Identify which cell holds the provided text, then report its [x, y] central coordinate. 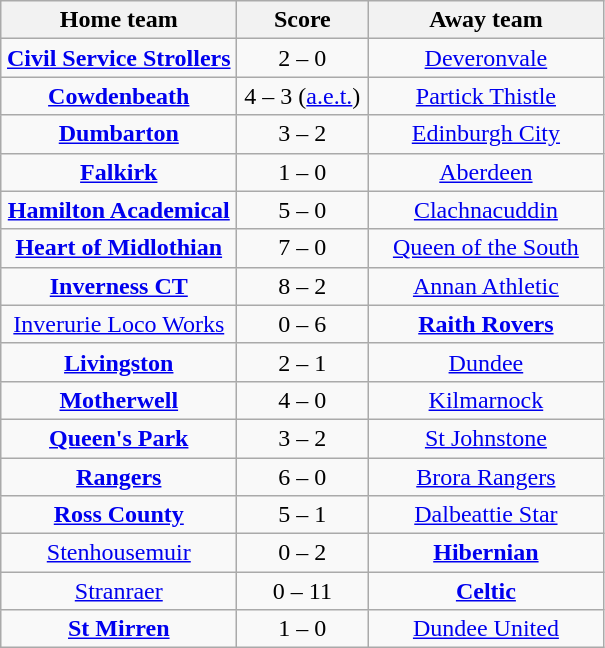
7 – 0 [302, 248]
St Mirren [119, 629]
0 – 2 [302, 553]
5 – 0 [302, 210]
Dundee United [486, 629]
4 – 3 (a.e.t.) [302, 96]
Livingston [119, 362]
Dumbarton [119, 134]
Brora Rangers [486, 477]
5 – 1 [302, 515]
Inverness CT [119, 286]
Home team [119, 20]
Raith Rovers [486, 324]
Rangers [119, 477]
Stenhousemuir [119, 553]
Ross County [119, 515]
Dalbeattie Star [486, 515]
Queen of the South [486, 248]
Annan Athletic [486, 286]
Clachnacuddin [486, 210]
Celtic [486, 591]
Inverurie Loco Works [119, 324]
2 – 1 [302, 362]
Kilmarnock [486, 400]
Cowdenbeath [119, 96]
Civil Service Strollers [119, 58]
8 – 2 [302, 286]
6 – 0 [302, 477]
Partick Thistle [486, 96]
Motherwell [119, 400]
Dundee [486, 362]
Edinburgh City [486, 134]
St Johnstone [486, 438]
Falkirk [119, 172]
0 – 11 [302, 591]
Score [302, 20]
Hamilton Academical [119, 210]
Heart of Midlothian [119, 248]
Hibernian [486, 553]
2 – 0 [302, 58]
4 – 0 [302, 400]
0 – 6 [302, 324]
Away team [486, 20]
Stranraer [119, 591]
Queen's Park [119, 438]
Aberdeen [486, 172]
Deveronvale [486, 58]
